Provide the (X, Y) coordinate of the cell's center where the given text is located.  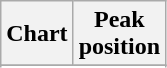
Peakposition (119, 34)
Chart (37, 34)
